From the cell containing the given text, extract its center point as [x, y] coordinate. 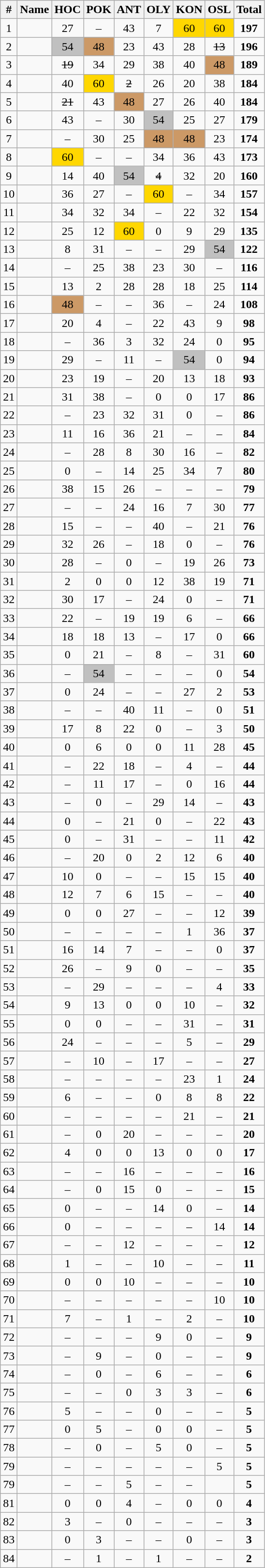
78 [9, 1448]
63 [9, 1171]
HOC [68, 10]
81 [9, 1503]
196 [249, 47]
57 [9, 1060]
160 [249, 175]
108 [249, 305]
OLY [159, 10]
46 [9, 858]
62 [9, 1153]
93 [249, 378]
70 [9, 1300]
94 [249, 360]
ANT [129, 10]
80 [249, 470]
# [9, 10]
122 [249, 249]
65 [9, 1208]
47 [9, 876]
157 [249, 194]
68 [9, 1263]
135 [249, 231]
Total [249, 10]
64 [9, 1190]
KON [189, 10]
114 [249, 286]
59 [9, 1097]
61 [9, 1134]
154 [249, 212]
49 [9, 913]
55 [9, 1024]
173 [249, 157]
179 [249, 120]
72 [9, 1337]
56 [9, 1042]
OSL [220, 10]
58 [9, 1079]
POK [99, 10]
116 [249, 268]
74 [9, 1374]
75 [9, 1392]
67 [9, 1245]
Name [35, 10]
83 [9, 1540]
174 [249, 139]
41 [9, 765]
52 [9, 968]
197 [249, 28]
98 [249, 323]
95 [249, 342]
69 [9, 1282]
189 [249, 65]
